Pinpoint the cell where the given text exists, returning its (x, y) midpoint coordinate. 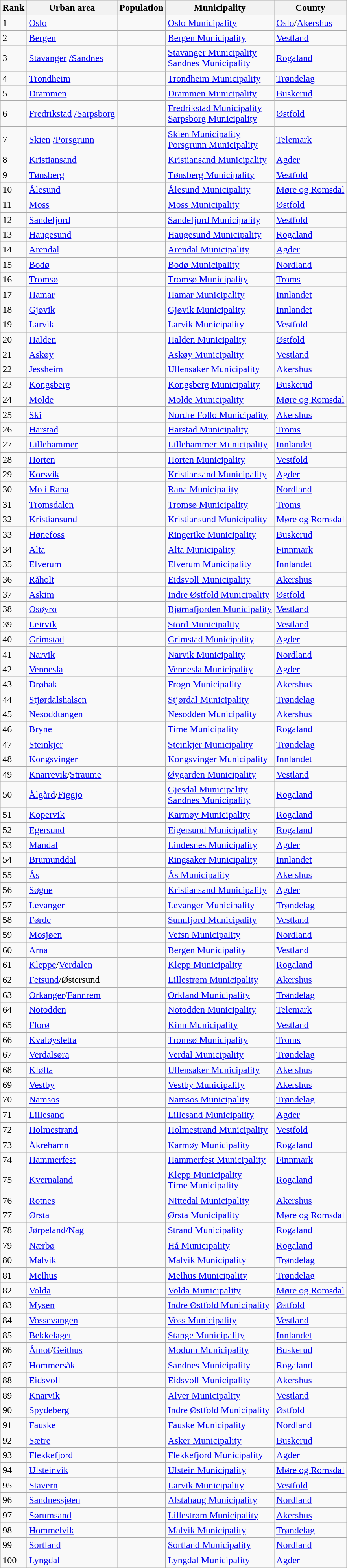
Notodden Municipality (220, 1010)
Bodø Municipality (220, 265)
Gjøvik (72, 310)
Knarvik (72, 1395)
Drøbak (72, 684)
20 (13, 340)
Kinn Municipality (220, 1025)
Ulsteinvik (72, 1470)
Flekkefjord (72, 1455)
Steinkjer Municipality (220, 744)
17 (13, 295)
Klepp MunicipalityTime Municipality (220, 1180)
Narvik Municipality (220, 654)
Bryne (72, 729)
Hammerfest (72, 1160)
31 (13, 505)
Time Municipality (220, 729)
49 (13, 774)
Halden Municipality (220, 340)
90 (13, 1410)
42 (13, 669)
29 (13, 475)
27 (13, 444)
Modum Municipality (220, 1350)
39 (13, 624)
57 (13, 905)
Verdalsøra (72, 1055)
Asker Municipality (220, 1440)
51 (13, 815)
Voss Municipality (220, 1320)
99 (13, 1545)
Trondheim (72, 78)
6 (13, 113)
Fetsund/Østersund (72, 980)
Eidsvoll (72, 1380)
63 (13, 995)
Nittedal Municipality (220, 1200)
41 (13, 654)
64 (13, 1010)
Hammerfest Municipality (220, 1160)
Vestby (72, 1085)
Stavanger /Sandnes (72, 58)
Ålesund Municipality (220, 189)
Oslo Municipality (220, 23)
89 (13, 1395)
8 (13, 160)
Stjørdal Municipality (220, 699)
30 (13, 490)
10 (13, 189)
Mosjøen (72, 935)
Notodden (72, 1010)
Levanger (72, 905)
60 (13, 950)
Rank (13, 8)
Lillesand Municipality (220, 1115)
Sandefjord (72, 219)
33 (13, 534)
Holmestrand Municipality (220, 1130)
Sandnessjøen (72, 1500)
85 (13, 1335)
Vestby Municipality (220, 1085)
Osøyro (72, 609)
9 (13, 174)
Kløfta (72, 1070)
Åmot/Geithus (72, 1350)
Kongsvinger Municipality (220, 759)
Moss (72, 204)
Lindesnes Municipality (220, 845)
Fauske (72, 1425)
Vennesla (72, 669)
Stange Municipality (220, 1335)
88 (13, 1380)
Drammen (72, 93)
Ås (72, 875)
Tønsberg Municipality (220, 174)
87 (13, 1365)
Stavanger MunicipalitySandnes Municipality (220, 58)
Orkland Municipality (220, 995)
Namsos (72, 1100)
Levanger Municipality (220, 905)
28 (13, 460)
Gjøvik Municipality (220, 310)
Jessheim (72, 369)
Hå Municipality (220, 1245)
Vefsn Municipality (220, 935)
Arendal Municipality (220, 250)
Brumunddal (72, 860)
1 (13, 23)
Kvaløysletta (72, 1040)
35 (13, 564)
3 (13, 58)
Nesodden Municipality (220, 714)
Moss Municipality (220, 204)
Klepp Municipality (220, 965)
Stord Municipality (220, 624)
34 (13, 549)
Skien MunicipalityPorsgrunn Municipality (220, 139)
Nærbø (72, 1245)
Strand Municipality (220, 1230)
Sandnes Municipality (220, 1365)
Kleppe/Verdalen (72, 965)
Tromsø (72, 280)
86 (13, 1350)
Lyngdal (72, 1560)
Kongsberg Municipality (220, 384)
Kristiansand (72, 160)
26 (13, 429)
Førde (72, 920)
Harstad Municipality (220, 429)
Elverum (72, 564)
73 (13, 1145)
Kristiansund Municipality (220, 520)
Ski (72, 414)
95 (13, 1485)
Skien /Porsgrunn (72, 139)
Jørpeland/Nag (72, 1230)
Lillesand (72, 1115)
24 (13, 399)
Frogn Municipality (220, 684)
Sunnfjord Municipality (220, 920)
Sørumsand (72, 1515)
Ørsta Municipality (220, 1215)
Melhus Municipality (220, 1275)
21 (13, 354)
69 (13, 1085)
Ulstein Municipality (220, 1470)
43 (13, 684)
Rana Municipality (220, 490)
80 (13, 1260)
Mysen (72, 1305)
Kvernaland (72, 1180)
Elverum Municipality (220, 564)
23 (13, 384)
79 (13, 1245)
40 (13, 639)
Hønefoss (72, 534)
Haugesund Municipality (220, 235)
Fredrikstad /Sarpsborg (72, 113)
82 (13, 1290)
Hamar Municipality (220, 295)
Lillehammer Municipality (220, 444)
84 (13, 1320)
61 (13, 965)
44 (13, 699)
13 (13, 235)
Horten (72, 460)
77 (13, 1215)
Namsos Municipality (220, 1100)
Sætre (72, 1440)
68 (13, 1070)
72 (13, 1130)
100 (13, 1560)
Ålgård/Figgjo (72, 795)
58 (13, 920)
48 (13, 759)
Gjesdal MunicipalitySandnes Municipality (220, 795)
Spydeberg (72, 1410)
74 (13, 1160)
53 (13, 845)
Sortland Municipality (220, 1545)
5 (13, 93)
Kristiansund (72, 520)
Sortland (72, 1545)
Oslo (72, 23)
36 (13, 579)
Urban area (72, 8)
92 (13, 1440)
91 (13, 1425)
Orkanger/Fannrem (72, 995)
Bekkelaget (72, 1335)
50 (13, 795)
Stjørdalshalsen (72, 699)
54 (13, 860)
Hamar (72, 295)
32 (13, 520)
Bjørnafjorden Municipality (220, 609)
16 (13, 280)
Oslo/Akershus (310, 23)
Harstad (72, 429)
Halden (72, 340)
Askøy (72, 354)
Hommersåk (72, 1365)
Ås Municipality (220, 875)
98 (13, 1530)
Vennesla Municipality (220, 669)
Holmestrand (72, 1130)
Egersund (72, 830)
Horten Municipality (220, 460)
Malvik (72, 1260)
Verdal Municipality (220, 1055)
Grimstad Municipality (220, 639)
Alta Municipality (220, 549)
Fredrikstad MunicipalitySarpsborg Municipality (220, 113)
County (310, 8)
59 (13, 935)
Molde (72, 399)
Øygarden Municipality (220, 774)
Municipality (220, 8)
70 (13, 1100)
55 (13, 875)
56 (13, 890)
Askim (72, 594)
Trondheim Municipality (220, 78)
Grimstad (72, 639)
67 (13, 1055)
81 (13, 1275)
Leirvik (72, 624)
Lillehammer (72, 444)
Alstahaug Municipality (220, 1500)
Lyngdal Municipality (220, 1560)
Råholt (72, 579)
Steinkjer (72, 744)
Arna (72, 950)
12 (13, 219)
14 (13, 250)
Hommelvik (72, 1530)
Nesoddtangen (72, 714)
11 (13, 204)
Stavern (72, 1485)
25 (13, 414)
Tønsberg (72, 174)
22 (13, 369)
66 (13, 1040)
Haugesund (72, 235)
Kongsberg (72, 384)
76 (13, 1200)
Mo i Rana (72, 490)
Kongsvinger (72, 759)
65 (13, 1025)
Eigersund Municipality (220, 830)
Bergen (72, 38)
Population (142, 8)
4 (13, 78)
Molde Municipality (220, 399)
96 (13, 1500)
Ålesund (72, 189)
Søgne (72, 890)
52 (13, 830)
Narvik (72, 654)
94 (13, 1470)
97 (13, 1515)
Florø (72, 1025)
Sandefjord Municipality (220, 219)
Bodø (72, 265)
Alta (72, 549)
Flekkefjord Municipality (220, 1455)
83 (13, 1305)
Tromsdalen (72, 505)
15 (13, 265)
Nordre Follo Municipality (220, 414)
62 (13, 980)
Larvik (72, 325)
75 (13, 1180)
Arendal (72, 250)
Fauske Municipality (220, 1425)
Knarrevik/Straume (72, 774)
Volda Municipality (220, 1290)
37 (13, 594)
Åkrehamn (72, 1145)
19 (13, 325)
Askøy Municipality (220, 354)
Alver Municipality (220, 1395)
38 (13, 609)
2 (13, 38)
Kopervik (72, 815)
Drammen Municipality (220, 93)
Ringsaker Municipality (220, 860)
7 (13, 139)
46 (13, 729)
Mandal (72, 845)
Vossevangen (72, 1320)
45 (13, 714)
Ringerike Municipality (220, 534)
71 (13, 1115)
47 (13, 744)
78 (13, 1230)
Volda (72, 1290)
Melhus (72, 1275)
Rotnes (72, 1200)
93 (13, 1455)
18 (13, 310)
Korsvik (72, 475)
Ørsta (72, 1215)
